For the text-containing cell, return its midpoint in [x, y] coordinate format. 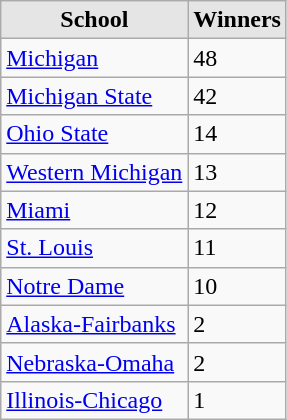
13 [238, 172]
Miami [94, 210]
Nebraska-Omaha [94, 362]
1 [238, 400]
42 [238, 96]
Illinois-Chicago [94, 400]
School [94, 20]
Notre Dame [94, 286]
10 [238, 286]
St. Louis [94, 248]
12 [238, 210]
Michigan State [94, 96]
14 [238, 134]
Winners [238, 20]
Alaska-Fairbanks [94, 324]
Ohio State [94, 134]
11 [238, 248]
48 [238, 58]
Michigan [94, 58]
Western Michigan [94, 172]
